Search for the cell housing the specified text and yield its (x, y) center coordinate. 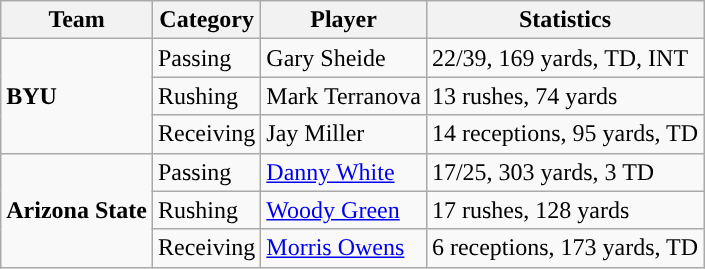
Arizona State (77, 210)
Player (344, 20)
Gary Sheide (344, 58)
17 rushes, 128 yards (564, 210)
Category (206, 20)
Statistics (564, 20)
17/25, 303 yards, 3 TD (564, 172)
Danny White (344, 172)
6 receptions, 173 yards, TD (564, 248)
Woody Green (344, 210)
BYU (77, 96)
Jay Miller (344, 134)
13 rushes, 74 yards (564, 96)
Mark Terranova (344, 96)
Team (77, 20)
22/39, 169 yards, TD, INT (564, 58)
Morris Owens (344, 248)
14 receptions, 95 yards, TD (564, 134)
